For the text-containing cell, return its midpoint in [x, y] coordinate format. 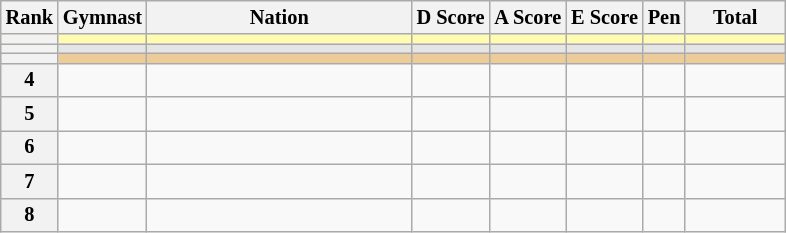
E Score [604, 17]
7 [30, 181]
Nation [280, 17]
Rank [30, 17]
6 [30, 147]
8 [30, 215]
Pen [664, 17]
5 [30, 114]
4 [30, 80]
Total [735, 17]
Gymnast [102, 17]
A Score [528, 17]
D Score [451, 17]
